Determine the [x, y] coordinate at the center of the cell enclosing the given text.  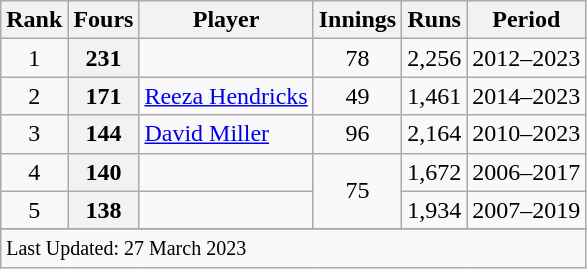
2,164 [434, 134]
2012–2023 [526, 58]
Rank [34, 20]
Period [526, 20]
2 [34, 96]
2007–2019 [526, 210]
171 [104, 96]
Runs [434, 20]
Innings [357, 20]
78 [357, 58]
49 [357, 96]
140 [104, 172]
144 [104, 134]
96 [357, 134]
138 [104, 210]
Reeza Hendricks [226, 96]
2,256 [434, 58]
1,934 [434, 210]
231 [104, 58]
Last Updated: 27 March 2023 [294, 248]
Player [226, 20]
2014–2023 [526, 96]
Fours [104, 20]
3 [34, 134]
1 [34, 58]
1,672 [434, 172]
David Miller [226, 134]
2010–2023 [526, 134]
5 [34, 210]
75 [357, 191]
2006–2017 [526, 172]
1,461 [434, 96]
4 [34, 172]
